Identify which cell holds the provided text, then report its [x, y] central coordinate. 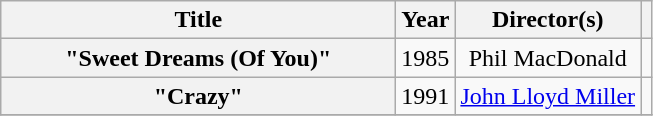
1991 [426, 96]
"Sweet Dreams (Of You)" [198, 58]
Title [198, 20]
Phil MacDonald [548, 58]
Year [426, 20]
John Lloyd Miller [548, 96]
1985 [426, 58]
Director(s) [548, 20]
"Crazy" [198, 96]
